Locate the cell with the specified text and output its [x, y] center coordinate. 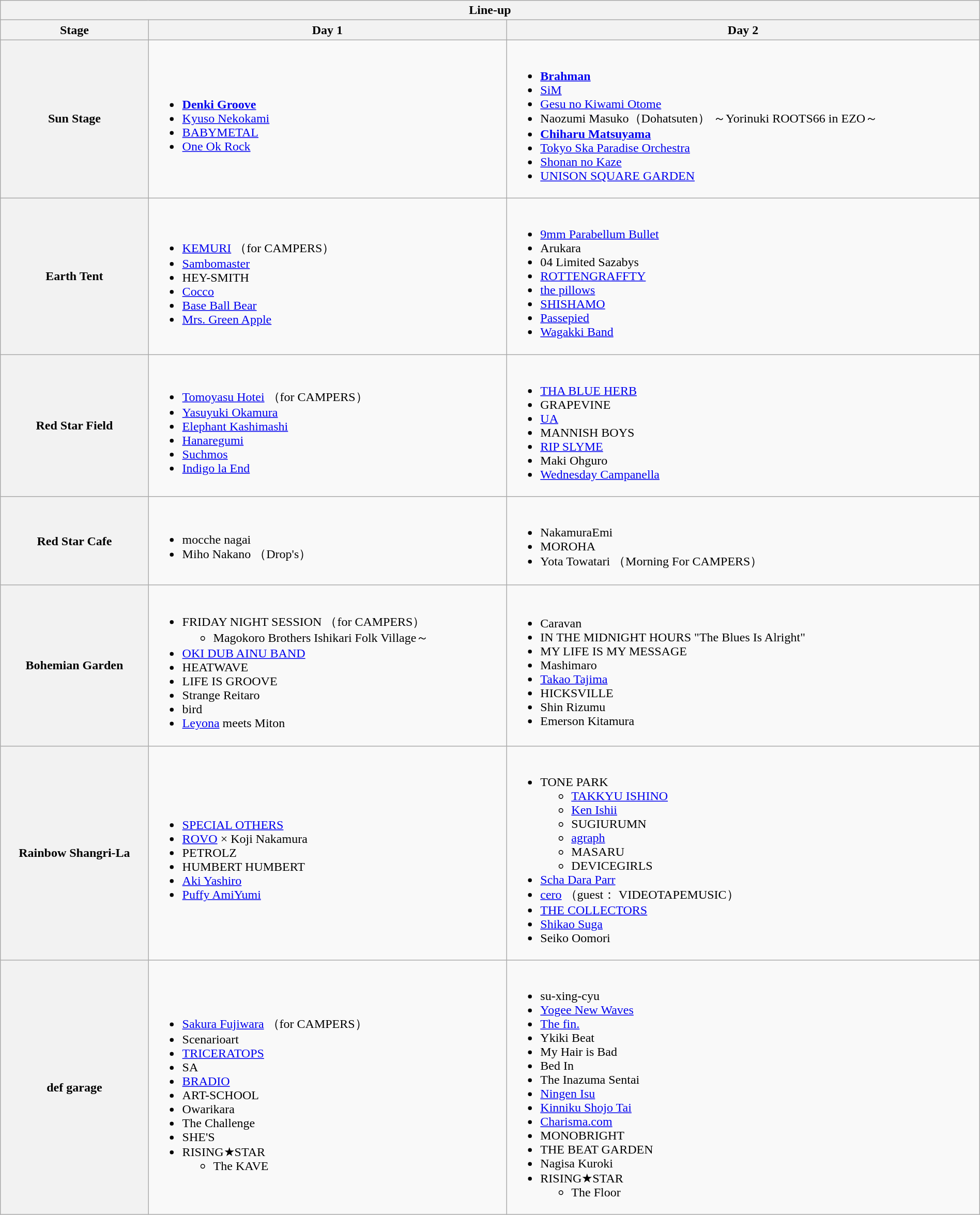
mocche nagaiMiho Nakano （Drop's） [328, 541]
KEMURI （for CAMPERS）SambomasterHEY-SMITHCoccoBase Ball BearMrs. Green Apple [328, 276]
SPECIAL OTHERSROVO × Koji NakamuraPETROLZHUMBERT HUMBERTAki YashiroPuffy AmiYumi [328, 853]
Line-up [490, 10]
TONE PARKTAKKYU ISHINOKen IshiiSUGIURUMNagraphMASARUDEVICEGIRLSScha Dara Parrcero （guest： VIDEOTAPEMUSIC）THE COLLECTORSShikao SugaSeiko Oomori [743, 853]
Stage [74, 30]
Red Star Field [74, 426]
CaravanIN THE MIDNIGHT HOURS "The Blues Is Alright"MY LIFE IS MY MESSAGEMashimaroTakao TajimaHICKSVILLEShin RizumuEmerson Kitamura [743, 666]
Sun Stage [74, 119]
Red Star Cafe [74, 541]
NakamuraEmiMOROHAYota Towatari （Morning For CAMPERS） [743, 541]
Earth Tent [74, 276]
THA BLUE HERBGRAPEVINEUAMANNISH BOYSRIP SLYMEMaki OhguroWednesday Campanella [743, 426]
Rainbow Shangri-La [74, 853]
9mm Parabellum BulletArukara04 Limited SazabysROTTENGRAFFTYthe pillowsSHISHAMOPassepiedWagakki Band [743, 276]
Bohemian Garden [74, 666]
Denki GrooveKyuso NekokamiBABYMETALOne Ok Rock [328, 119]
Day 2 [743, 30]
Sakura Fujiwara （for CAMPERS）ScenarioartTRICERATOPSSABRADIOART-SCHOOLOwarikaraThe ChallengeSHE'SRISING★STARThe KAVE [328, 1087]
Day 1 [328, 30]
def garage [74, 1087]
Tomoyasu Hotei （for CAMPERS）Yasuyuki OkamuraElephant KashimashiHanaregumiSuchmosIndigo la End [328, 426]
